Extract the (x, y) coordinate from the center of the cell holding the provided text.  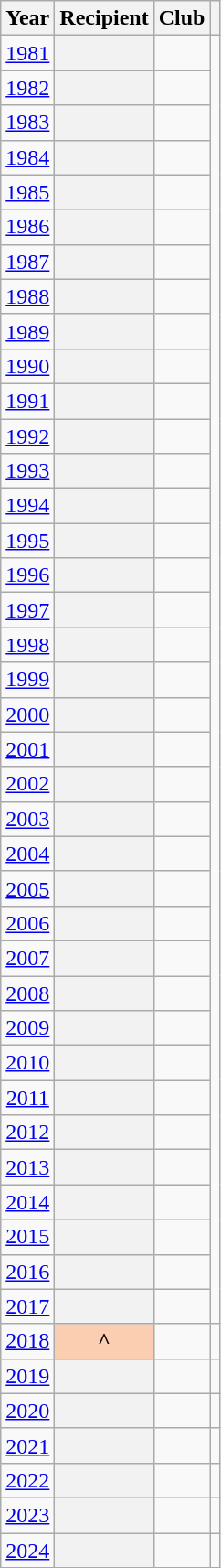
2006 (27, 923)
1997 (27, 610)
2005 (27, 888)
2020 (27, 1411)
1981 (27, 53)
^ (104, 1341)
1995 (27, 541)
2012 (27, 1133)
2010 (27, 1063)
2017 (27, 1306)
1986 (27, 227)
1990 (27, 366)
2016 (27, 1272)
Recipient (104, 18)
1987 (27, 262)
2000 (27, 714)
2008 (27, 993)
1988 (27, 296)
1984 (27, 157)
1993 (27, 471)
2009 (27, 1028)
1996 (27, 575)
1991 (27, 401)
2021 (27, 1445)
2001 (27, 749)
2013 (27, 1167)
2015 (27, 1237)
2003 (27, 819)
1989 (27, 331)
1985 (27, 192)
1994 (27, 506)
2023 (27, 1515)
2018 (27, 1341)
1982 (27, 88)
2011 (27, 1098)
1998 (27, 645)
1983 (27, 123)
1999 (27, 680)
2019 (27, 1376)
2014 (27, 1202)
2004 (27, 854)
Club (182, 18)
2002 (27, 784)
1992 (27, 436)
2007 (27, 958)
2022 (27, 1480)
Year (27, 18)
2024 (27, 1551)
